Identify which cell holds the provided text, then report its [x, y] central coordinate. 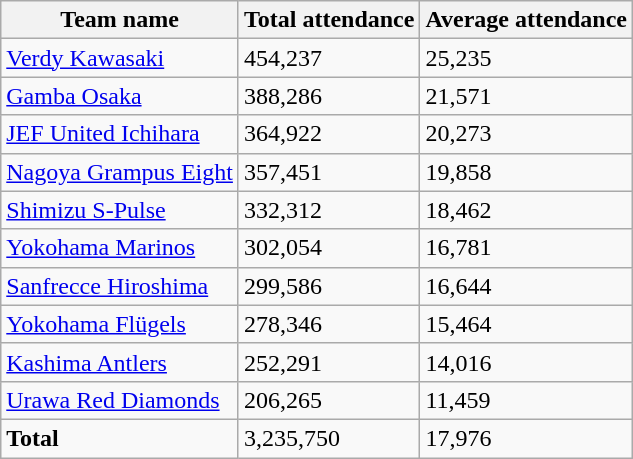
Kashima Antlers [120, 362]
Yokohama Marinos [120, 248]
16,781 [526, 248]
332,312 [329, 210]
278,346 [329, 324]
Verdy Kawasaki [120, 58]
14,016 [526, 362]
18,462 [526, 210]
Nagoya Grampus Eight [120, 172]
16,644 [526, 286]
252,291 [329, 362]
Yokohama Flügels [120, 324]
20,273 [526, 134]
364,922 [329, 134]
302,054 [329, 248]
15,464 [526, 324]
Sanfrecce Hiroshima [120, 286]
Team name [120, 20]
JEF United Ichihara [120, 134]
357,451 [329, 172]
19,858 [526, 172]
Total [120, 438]
21,571 [526, 96]
Average attendance [526, 20]
25,235 [526, 58]
3,235,750 [329, 438]
299,586 [329, 286]
17,976 [526, 438]
454,237 [329, 58]
Gamba Osaka [120, 96]
Shimizu S-Pulse [120, 210]
388,286 [329, 96]
11,459 [526, 400]
Total attendance [329, 20]
206,265 [329, 400]
Urawa Red Diamonds [120, 400]
